Output the [X, Y] coordinate of the center of the cell containing the given text.  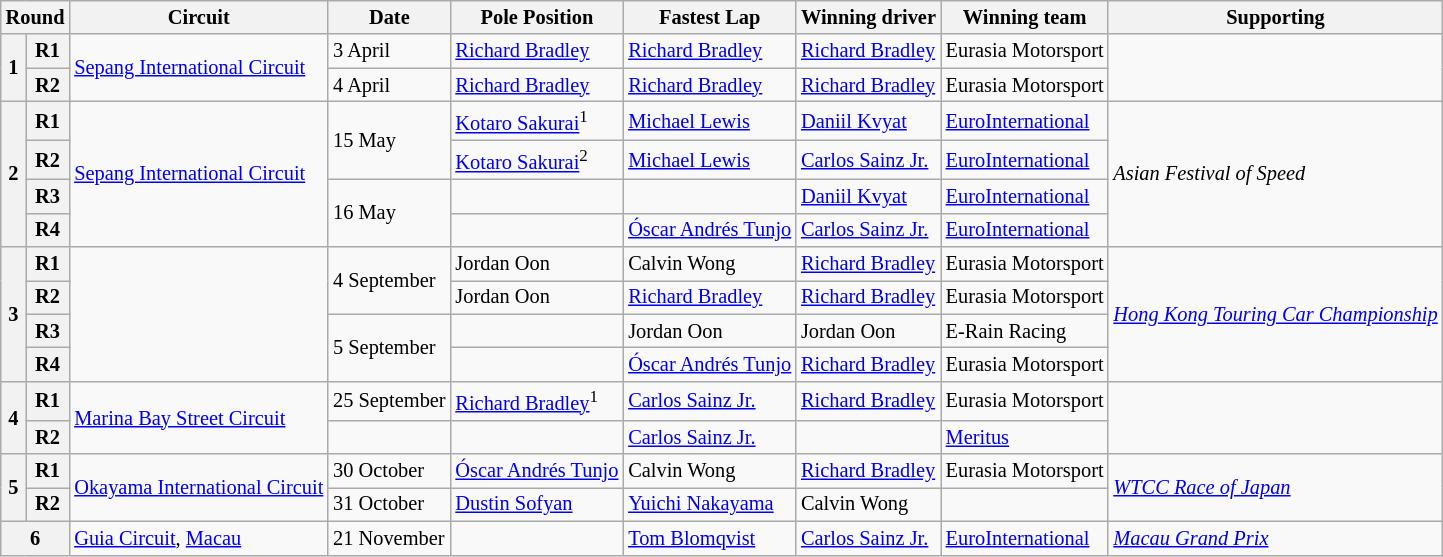
Macau Grand Prix [1275, 538]
5 [14, 488]
Winning driver [868, 17]
Kotaro Sakurai2 [536, 160]
Yuichi Nakayama [710, 504]
3 April [389, 51]
E-Rain Racing [1025, 331]
Round [36, 17]
4 September [389, 280]
5 September [389, 348]
WTCC Race of Japan [1275, 488]
3 [14, 314]
16 May [389, 212]
Supporting [1275, 17]
Marina Bay Street Circuit [198, 418]
Pole Position [536, 17]
4 [14, 418]
1 [14, 68]
Winning team [1025, 17]
Circuit [198, 17]
Tom Blomqvist [710, 538]
6 [36, 538]
21 November [389, 538]
2 [14, 174]
Asian Festival of Speed [1275, 174]
30 October [389, 471]
4 April [389, 85]
Okayama International Circuit [198, 488]
25 September [389, 400]
Fastest Lap [710, 17]
Kotaro Sakurai1 [536, 120]
31 October [389, 504]
Guia Circuit, Macau [198, 538]
Date [389, 17]
Richard Bradley1 [536, 400]
Meritus [1025, 437]
15 May [389, 140]
Dustin Sofyan [536, 504]
Hong Kong Touring Car Championship [1275, 314]
